Identify which cell holds the provided text, then report its [X, Y] central coordinate. 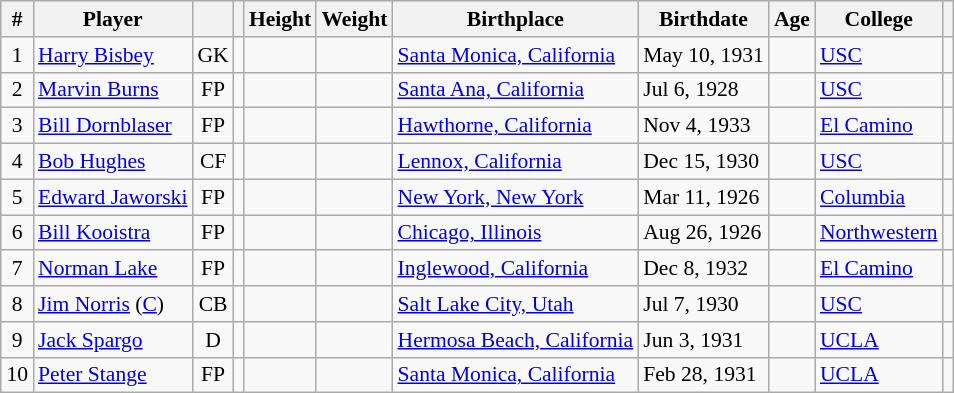
Birthplace [515, 19]
Santa Ana, California [515, 90]
Columbia [879, 197]
Norman Lake [112, 269]
6 [17, 233]
Aug 26, 1926 [704, 233]
2 [17, 90]
5 [17, 197]
8 [17, 304]
CF [212, 162]
Jim Norris (C) [112, 304]
Inglewood, California [515, 269]
# [17, 19]
Birthdate [704, 19]
Jul 6, 1928 [704, 90]
Bill Dornblaser [112, 126]
Weight [354, 19]
10 [17, 375]
Height [280, 19]
Player [112, 19]
Edward Jaworski [112, 197]
D [212, 340]
Jack Spargo [112, 340]
Marvin Burns [112, 90]
GK [212, 55]
7 [17, 269]
Lennox, California [515, 162]
Harry Bisbey [112, 55]
Hawthorne, California [515, 126]
Bob Hughes [112, 162]
Jun 3, 1931 [704, 340]
9 [17, 340]
May 10, 1931 [704, 55]
Peter Stange [112, 375]
Bill Kooistra [112, 233]
3 [17, 126]
Salt Lake City, Utah [515, 304]
Nov 4, 1933 [704, 126]
Dec 8, 1932 [704, 269]
CB [212, 304]
New York, New York [515, 197]
Feb 28, 1931 [704, 375]
Jul 7, 1930 [704, 304]
Hermosa Beach, California [515, 340]
Mar 11, 1926 [704, 197]
Chicago, Illinois [515, 233]
4 [17, 162]
College [879, 19]
Age [792, 19]
Dec 15, 1930 [704, 162]
Northwestern [879, 233]
1 [17, 55]
